Detect which cell encompasses the target text, then output its (X, Y) center coordinate. 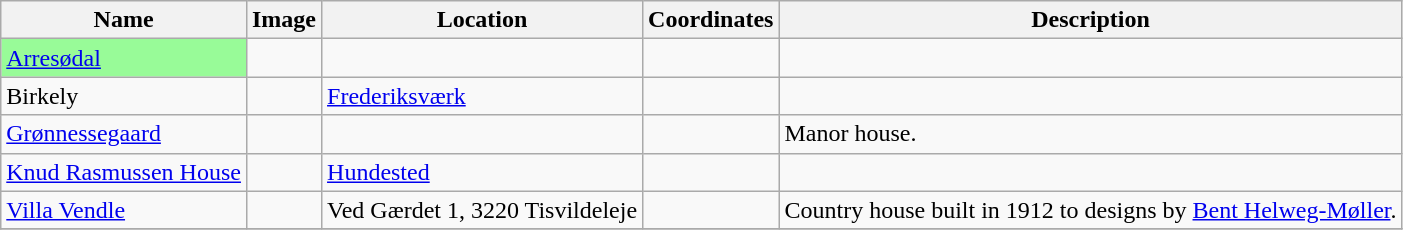
Name (124, 20)
Grønnessegaard (124, 134)
Description (1090, 20)
Image (284, 20)
Arresødal (124, 58)
Birkely (124, 96)
Coordinates (711, 20)
Knud Rasmussen House (124, 172)
Manor house. (1090, 134)
Ved Gærdet 1, 3220 Tisvildeleje (482, 210)
Location (482, 20)
Frederiksværk (482, 96)
Country house built in 1912 to designs by Bent Helweg-Møller. (1090, 210)
Villa Vendle (124, 210)
Hundested (482, 172)
